Output the [x, y] coordinate of the center of the cell containing the given text.  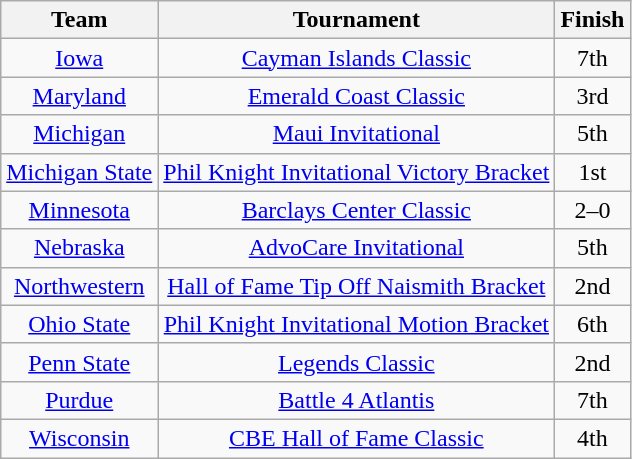
Barclays Center Classic [356, 210]
Tournament [356, 20]
Legends Classic [356, 362]
AdvoCare Invitational [356, 248]
Purdue [80, 400]
Minnesota [80, 210]
Phil Knight Invitational Victory Bracket [356, 172]
Cayman Islands Classic [356, 58]
4th [592, 438]
Wisconsin [80, 438]
Michigan [80, 134]
Northwestern [80, 286]
Penn State [80, 362]
Maui Invitational [356, 134]
Michigan State [80, 172]
3rd [592, 96]
Battle 4 Atlantis [356, 400]
Ohio State [80, 324]
CBE Hall of Fame Classic [356, 438]
1st [592, 172]
Finish [592, 20]
Team [80, 20]
Hall of Fame Tip Off Naismith Bracket [356, 286]
2–0 [592, 210]
Emerald Coast Classic [356, 96]
6th [592, 324]
Nebraska [80, 248]
Maryland [80, 96]
Iowa [80, 58]
Phil Knight Invitational Motion Bracket [356, 324]
